Identify which cell holds the provided text, then report its (x, y) central coordinate. 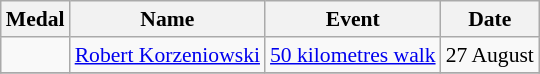
Robert Korzeniowski (168, 55)
Event (353, 19)
50 kilometres walk (353, 55)
Name (168, 19)
Date (490, 19)
Medal (36, 19)
27 August (490, 55)
